Capture the cell that displays the provided text and extract its [x, y] central coordinate. 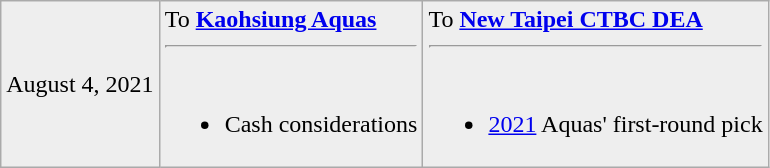
To Kaohsiung AquasCash considerations [291, 84]
To New Taipei CTBC DEA2021 Aquas' first-round pick [596, 84]
August 4, 2021 [80, 84]
